Detect which cell encompasses the target text, then output its (X, Y) center coordinate. 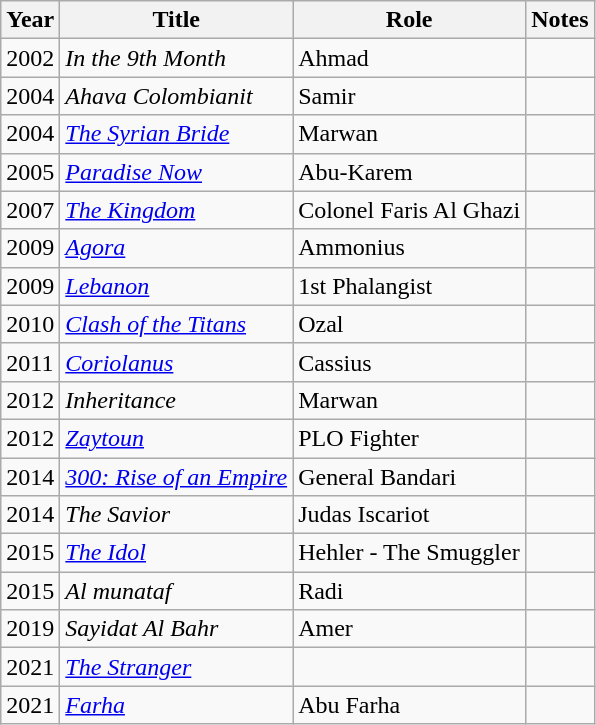
Radi (410, 591)
Ammonius (410, 248)
Paradise Now (176, 172)
Ozal (410, 324)
Zaytoun (176, 438)
Agora (176, 248)
Farha (176, 705)
2005 (30, 172)
Year (30, 20)
Judas Iscariot (410, 515)
Abu-Karem (410, 172)
PLO Fighter (410, 438)
The Idol (176, 553)
2002 (30, 58)
Colonel Faris Al Ghazi (410, 210)
Notes (560, 20)
Sayidat Al Bahr (176, 629)
Ahmad (410, 58)
Inheritance (176, 400)
Amer (410, 629)
Samir (410, 96)
Coriolanus (176, 362)
1st Phalangist (410, 286)
The Kingdom (176, 210)
2010 (30, 324)
2007 (30, 210)
Clash of the Titans (176, 324)
Hehler - The Smuggler (410, 553)
The Syrian Bride (176, 134)
Cassius (410, 362)
2019 (30, 629)
Ahava Colombianit (176, 96)
The Savior (176, 515)
Lebanon (176, 286)
Role (410, 20)
2011 (30, 362)
In the 9th Month (176, 58)
Al munataf (176, 591)
The Stranger (176, 667)
General Bandari (410, 477)
Title (176, 20)
300: Rise of an Empire (176, 477)
Abu Farha (410, 705)
